For the text-containing cell, return its midpoint in [x, y] coordinate format. 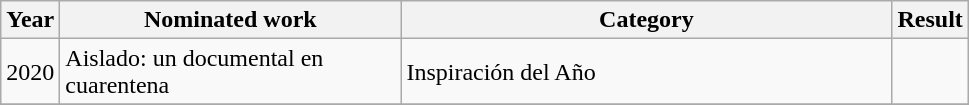
Aislado: un documental en cuarentena [230, 72]
Year [30, 20]
Nominated work [230, 20]
Category [646, 20]
Inspiración del Año [646, 72]
2020 [30, 72]
Result [930, 20]
